Return the [x, y] coordinate for the center point of the cell that contains the specified text.  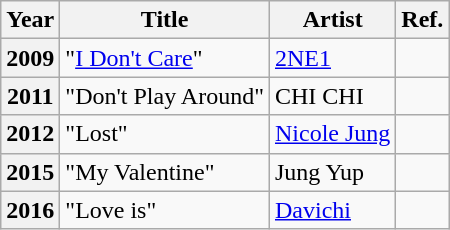
Ref. [422, 20]
2011 [30, 96]
Jung Yup [332, 172]
"Love is" [165, 210]
"Lost" [165, 134]
2009 [30, 58]
"My Valentine" [165, 172]
Davichi [332, 210]
Nicole Jung [332, 134]
2015 [30, 172]
"Don't Play Around" [165, 96]
2NE1 [332, 58]
2016 [30, 210]
Artist [332, 20]
Year [30, 20]
"I Don't Care" [165, 58]
CHI CHI [332, 96]
Title [165, 20]
2012 [30, 134]
